Determine the [X, Y] coordinate at the center of the cell enclosing the given text.  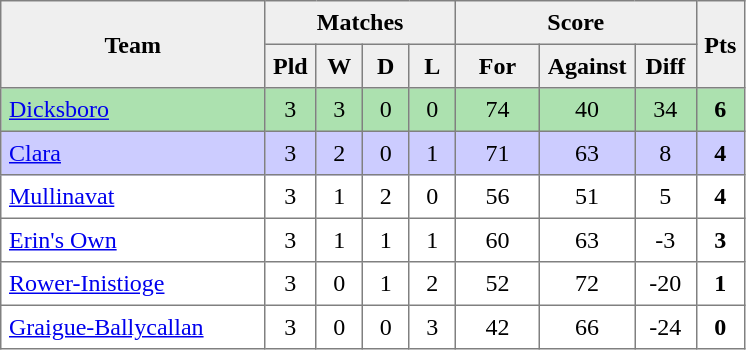
D [385, 66]
72 [586, 284]
34 [666, 110]
40 [586, 110]
56 [497, 197]
60 [497, 240]
Diff [666, 66]
71 [497, 153]
Pts [720, 44]
-20 [666, 284]
Mullinavat [133, 197]
Graigue-Ballycallan [133, 327]
-3 [666, 240]
5 [666, 197]
6 [720, 110]
Against [586, 66]
-24 [666, 327]
W [339, 66]
Erin's Own [133, 240]
Score [576, 23]
Clara [133, 153]
Matches [360, 23]
52 [497, 284]
Team [133, 44]
42 [497, 327]
8 [666, 153]
51 [586, 197]
Rower-Inistioge [133, 284]
Dicksboro [133, 110]
L [432, 66]
Pld [290, 66]
For [497, 66]
74 [497, 110]
66 [586, 327]
